Return the [x, y] coordinate for the center point of the cell that contains the specified text.  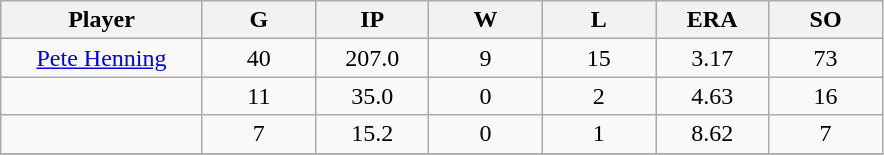
3.17 [712, 58]
Player [102, 20]
SO [826, 20]
4.63 [712, 96]
207.0 [372, 58]
L [598, 20]
73 [826, 58]
W [486, 20]
8.62 [712, 134]
IP [372, 20]
1 [598, 134]
ERA [712, 20]
40 [258, 58]
9 [486, 58]
2 [598, 96]
15 [598, 58]
16 [826, 96]
G [258, 20]
Pete Henning [102, 58]
35.0 [372, 96]
11 [258, 96]
15.2 [372, 134]
